Extract the (x, y) coordinate from the center of the cell holding the provided text.  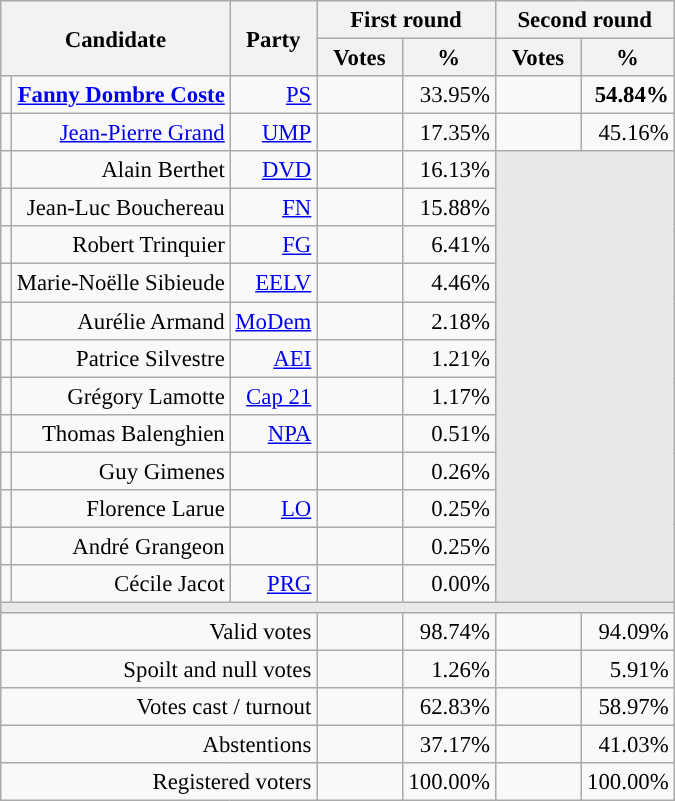
1.17% (448, 396)
Candidate (116, 38)
Marie-Noëlle Sibieude (120, 283)
0.00% (448, 584)
6.41% (448, 245)
58.97% (628, 707)
94.09% (628, 632)
André Grangeon (120, 546)
NPA (274, 433)
Jean-Pierre Grand (120, 133)
Valid votes (159, 632)
First round (406, 20)
Abstentions (159, 745)
4.46% (448, 283)
Patrice Silvestre (120, 358)
AEI (274, 358)
EELV (274, 283)
45.16% (628, 133)
1.21% (448, 358)
Florence Larue (120, 509)
Second round (584, 20)
Spoilt and null votes (159, 670)
Registered voters (159, 782)
37.17% (448, 745)
98.74% (448, 632)
DVD (274, 170)
LO (274, 509)
FN (274, 208)
33.95% (448, 95)
15.88% (448, 208)
1.26% (448, 670)
Robert Trinquier (120, 245)
54.84% (628, 95)
Party (274, 38)
Aurélie Armand (120, 321)
PRG (274, 584)
Votes cast / turnout (159, 707)
0.51% (448, 433)
Fanny Dombre Coste (120, 95)
UMP (274, 133)
Thomas Balenghien (120, 433)
Jean-Luc Bouchereau (120, 208)
Guy Gimenes (120, 471)
PS (274, 95)
Alain Berthet (120, 170)
FG (274, 245)
16.13% (448, 170)
62.83% (448, 707)
2.18% (448, 321)
0.26% (448, 471)
Cécile Jacot (120, 584)
41.03% (628, 745)
Grégory Lamotte (120, 396)
17.35% (448, 133)
5.91% (628, 670)
MoDem (274, 321)
Cap 21 (274, 396)
